Provide the (X, Y) coordinate of the cell's center where the given text is located.  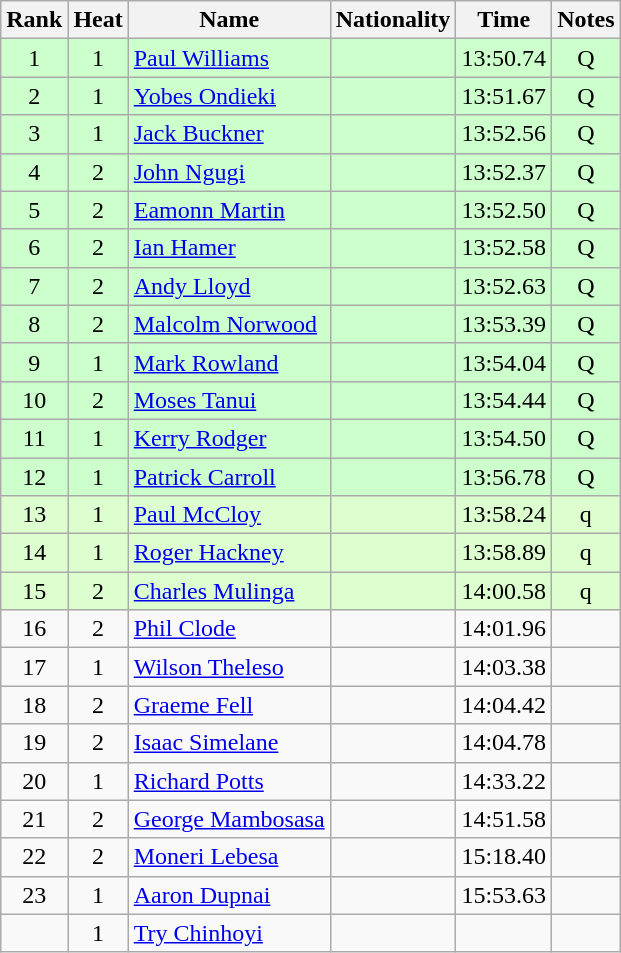
14:01.96 (504, 629)
5 (34, 210)
3 (34, 134)
Moneri Lebesa (229, 857)
Jack Buckner (229, 134)
19 (34, 743)
13:54.50 (504, 438)
Mark Rowland (229, 362)
17 (34, 667)
6 (34, 248)
Richard Potts (229, 781)
13:52.50 (504, 210)
16 (34, 629)
13:52.58 (504, 248)
John Ngugi (229, 172)
Phil Clode (229, 629)
13:53.39 (504, 324)
13:52.56 (504, 134)
20 (34, 781)
14 (34, 553)
Charles Mulinga (229, 591)
14:04.42 (504, 705)
13:58.24 (504, 515)
Time (504, 20)
14:33.22 (504, 781)
Paul McCloy (229, 515)
14:04.78 (504, 743)
13:54.44 (504, 400)
7 (34, 286)
15:18.40 (504, 857)
23 (34, 895)
10 (34, 400)
Patrick Carroll (229, 477)
14:51.58 (504, 819)
Nationality (393, 20)
22 (34, 857)
18 (34, 705)
Ian Hamer (229, 248)
Eamonn Martin (229, 210)
Malcolm Norwood (229, 324)
13:58.89 (504, 553)
Paul Williams (229, 58)
9 (34, 362)
13:51.67 (504, 96)
14:03.38 (504, 667)
13:56.78 (504, 477)
George Mambosasa (229, 819)
15 (34, 591)
13:52.63 (504, 286)
13:52.37 (504, 172)
14:00.58 (504, 591)
13 (34, 515)
Kerry Rodger (229, 438)
Isaac Simelane (229, 743)
Try Chinhoyi (229, 933)
21 (34, 819)
Rank (34, 20)
Aaron Dupnai (229, 895)
13:54.04 (504, 362)
Moses Tanui (229, 400)
4 (34, 172)
Wilson Theleso (229, 667)
12 (34, 477)
Notes (586, 20)
13:50.74 (504, 58)
11 (34, 438)
Name (229, 20)
Andy Lloyd (229, 286)
8 (34, 324)
Graeme Fell (229, 705)
Yobes Ondieki (229, 96)
15:53.63 (504, 895)
Roger Hackney (229, 553)
Heat (98, 20)
